Provide the [X, Y] coordinate of the cell's center where the given text is located.  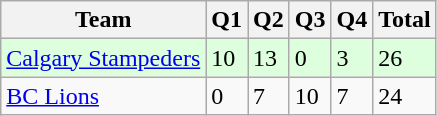
26 [405, 58]
Q2 [269, 20]
Q1 [227, 20]
BC Lions [104, 96]
3 [352, 58]
Team [104, 20]
Q3 [310, 20]
Calgary Stampeders [104, 58]
13 [269, 58]
24 [405, 96]
Total [405, 20]
Q4 [352, 20]
